Find where the given text appears and provide that cell's center as [X, Y] coordinate. 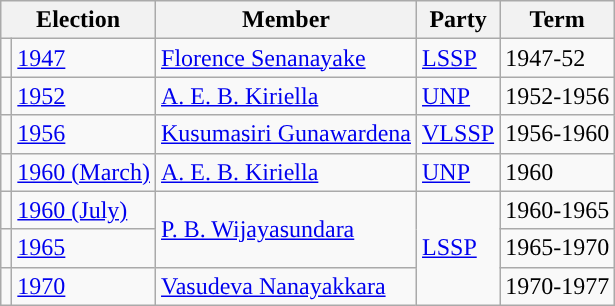
Florence Senanayake [286, 58]
1960 (March) [84, 172]
1960-1965 [558, 210]
1960 (July) [84, 210]
1970-1977 [558, 286]
1947-52 [558, 58]
Vasudeva Nanayakkara [286, 286]
1947 [84, 58]
1956 [84, 134]
Term [558, 20]
1965 [84, 248]
Party [458, 20]
Kusumasiri Gunawardena [286, 134]
VLSSP [458, 134]
1952-1956 [558, 96]
Election [78, 20]
1956-1960 [558, 134]
1960 [558, 172]
P. B. Wijayasundara [286, 229]
1965-1970 [558, 248]
1952 [84, 96]
1970 [84, 286]
Member [286, 20]
